Pinpoint the cell where the given text exists, returning its (x, y) midpoint coordinate. 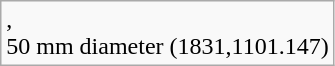
,50 mm diameter (1831,1101.147) (168, 34)
